Output the (x, y) coordinate of the center of the cell containing the given text.  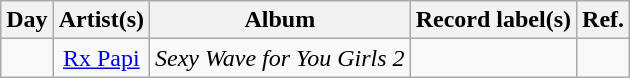
Album (280, 20)
Artist(s) (101, 20)
Rx Papi (101, 58)
Sexy Wave for You Girls 2 (280, 58)
Record label(s) (493, 20)
Day (27, 20)
Ref. (604, 20)
